From the cell containing the given text, extract its center point as (x, y) coordinate. 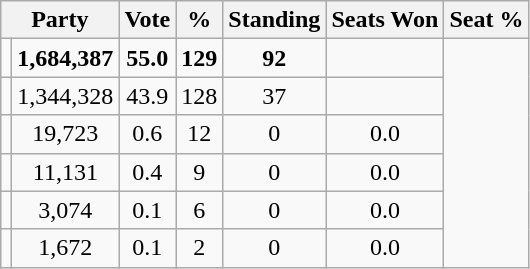
92 (274, 58)
19,723 (66, 134)
2 (200, 248)
9 (200, 172)
0.4 (148, 172)
3,074 (66, 210)
Standing (274, 20)
43.9 (148, 96)
55.0 (148, 58)
11,131 (66, 172)
% (200, 20)
6 (200, 210)
37 (274, 96)
1,672 (66, 248)
129 (200, 58)
Party (60, 20)
0.6 (148, 134)
128 (200, 96)
12 (200, 134)
Vote (148, 20)
1,344,328 (66, 96)
Seats Won (385, 20)
Seat % (486, 20)
1,684,387 (66, 58)
